Extract the (X, Y) coordinate from the center of the cell holding the provided text.  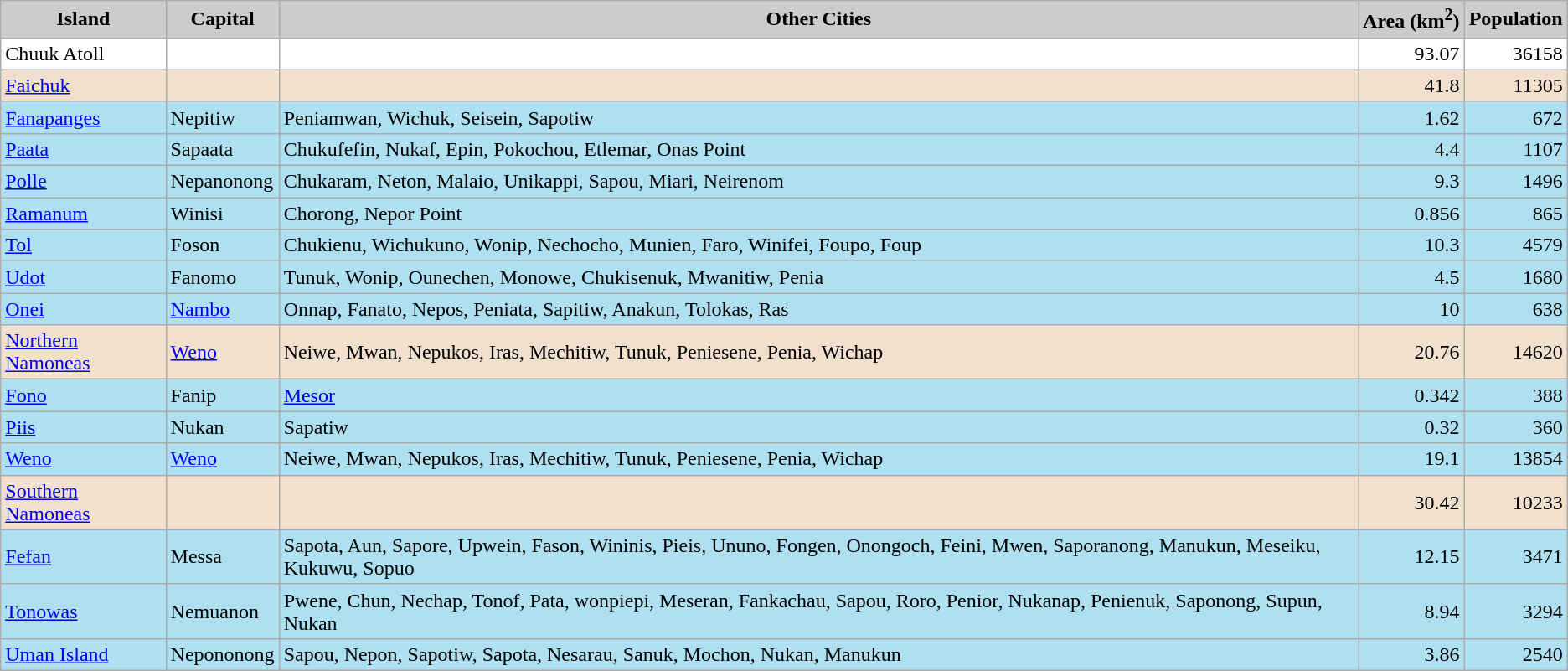
Peniamwan, Wichuk, Seisein, Sapotiw (818, 117)
4.5 (1412, 277)
Fefan (84, 556)
Southern Namoneas (84, 503)
0.32 (1412, 427)
12.15 (1412, 556)
672 (1516, 117)
10233 (1516, 503)
Chorong, Nepor Point (818, 214)
Chukienu, Wichukuno, Wonip, Nechocho, Munien, Faro, Winifei, Foupo, Foup (818, 245)
Nepononong (223, 654)
19.1 (1412, 459)
2540 (1516, 654)
865 (1516, 214)
Sapatiw (818, 427)
Chuuk Atoll (84, 54)
Tonowas (84, 612)
93.07 (1412, 54)
Faichuk (84, 85)
Udot (84, 277)
0.856 (1412, 214)
11305 (1516, 85)
Capital (223, 20)
1680 (1516, 277)
4.4 (1412, 149)
Other Cities (818, 20)
Nepanonong (223, 182)
10.3 (1412, 245)
3.86 (1412, 654)
Chukufefin, Nukaf, Epin, Pokochou, Etlemar, Onas Point (818, 149)
Nukan (223, 427)
Winisi (223, 214)
1.62 (1412, 117)
Nepitiw (223, 117)
10 (1412, 309)
4579 (1516, 245)
Mesor (818, 395)
Tol (84, 245)
Fanapanges (84, 117)
20.76 (1412, 352)
14620 (1516, 352)
1496 (1516, 182)
Onnap, Fanato, Nepos, Peniata, Sapitiw, Anakun, Tolokas, Ras (818, 309)
Area (km2) (1412, 20)
Fanip (223, 395)
41.8 (1412, 85)
Foson (223, 245)
Polle (84, 182)
9.3 (1412, 182)
Fono (84, 395)
Sapaata (223, 149)
3471 (1516, 556)
Nemuanon (223, 612)
Island (84, 20)
Pwene, Chun, Nechap, Tonof, Pata, wonpiepi, Meseran, Fankachau, Sapou, Roro, Penior, Nukanap, Penienuk, Saponong, Supun, Nukan (818, 612)
Uman Island (84, 654)
Onei (84, 309)
Ramanum (84, 214)
Paata (84, 149)
Sapota, Aun, Sapore, Upwein, Fason, Wininis, Pieis, Ununo, Fongen, Onongoch, Feini, Mwen, Saporanong, Manukun, Meseiku, Kukuwu, Sopuo (818, 556)
Messa (223, 556)
Fanomo (223, 277)
Population (1516, 20)
30.42 (1412, 503)
3294 (1516, 612)
360 (1516, 427)
0.342 (1412, 395)
13854 (1516, 459)
Northern Namoneas (84, 352)
Chukaram, Neton, Malaio, Unikappi, Sapou, Miari, Neirenom (818, 182)
Tunuk, Wonip, Ounechen, Monowe, Chukisenuk, Mwanitiw, Penia (818, 277)
8.94 (1412, 612)
36158 (1516, 54)
1107 (1516, 149)
388 (1516, 395)
Nambo (223, 309)
638 (1516, 309)
Sapou, Nepon, Sapotiw, Sapota, Nesarau, Sanuk, Mochon, Nukan, Manukun (818, 654)
Piis (84, 427)
